Scan for the cell matching the given text and deliver its [x, y] coordinate at center. 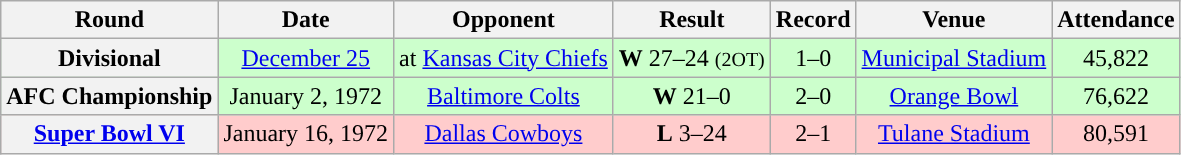
76,622 [1116, 96]
W 27–24 (2OT) [692, 58]
Orange Bowl [954, 96]
AFC Championship [110, 96]
Attendance [1116, 20]
80,591 [1116, 134]
Result [692, 20]
2–1 [813, 134]
Dallas Cowboys [504, 134]
1–0 [813, 58]
45,822 [1116, 58]
Record [813, 20]
Divisional [110, 58]
L 3–24 [692, 134]
Venue [954, 20]
January 16, 1972 [306, 134]
2–0 [813, 96]
Municipal Stadium [954, 58]
Baltimore Colts [504, 96]
Opponent [504, 20]
Date [306, 20]
Round [110, 20]
Tulane Stadium [954, 134]
W 21–0 [692, 96]
December 25 [306, 58]
January 2, 1972 [306, 96]
at Kansas City Chiefs [504, 58]
Super Bowl VI [110, 134]
